Output the (x, y) coordinate of the center of the cell containing the given text.  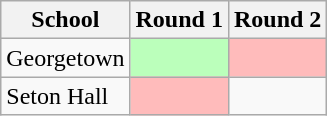
Round 2 (277, 20)
Round 1 (179, 20)
Georgetown (66, 58)
School (66, 20)
Seton Hall (66, 96)
